From the cell containing the given text, extract its center point as [x, y] coordinate. 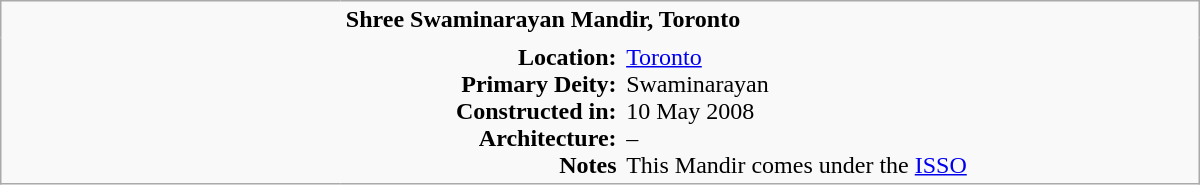
Shree Swaminarayan Mandir, Toronto [770, 20]
Location: Primary Deity:Constructed in:Architecture:Notes [481, 110]
Toronto Swaminarayan 10 May 2008 – This Mandir comes under the ISSO [910, 110]
